Scan for the cell matching the given text and deliver its [x, y] coordinate at center. 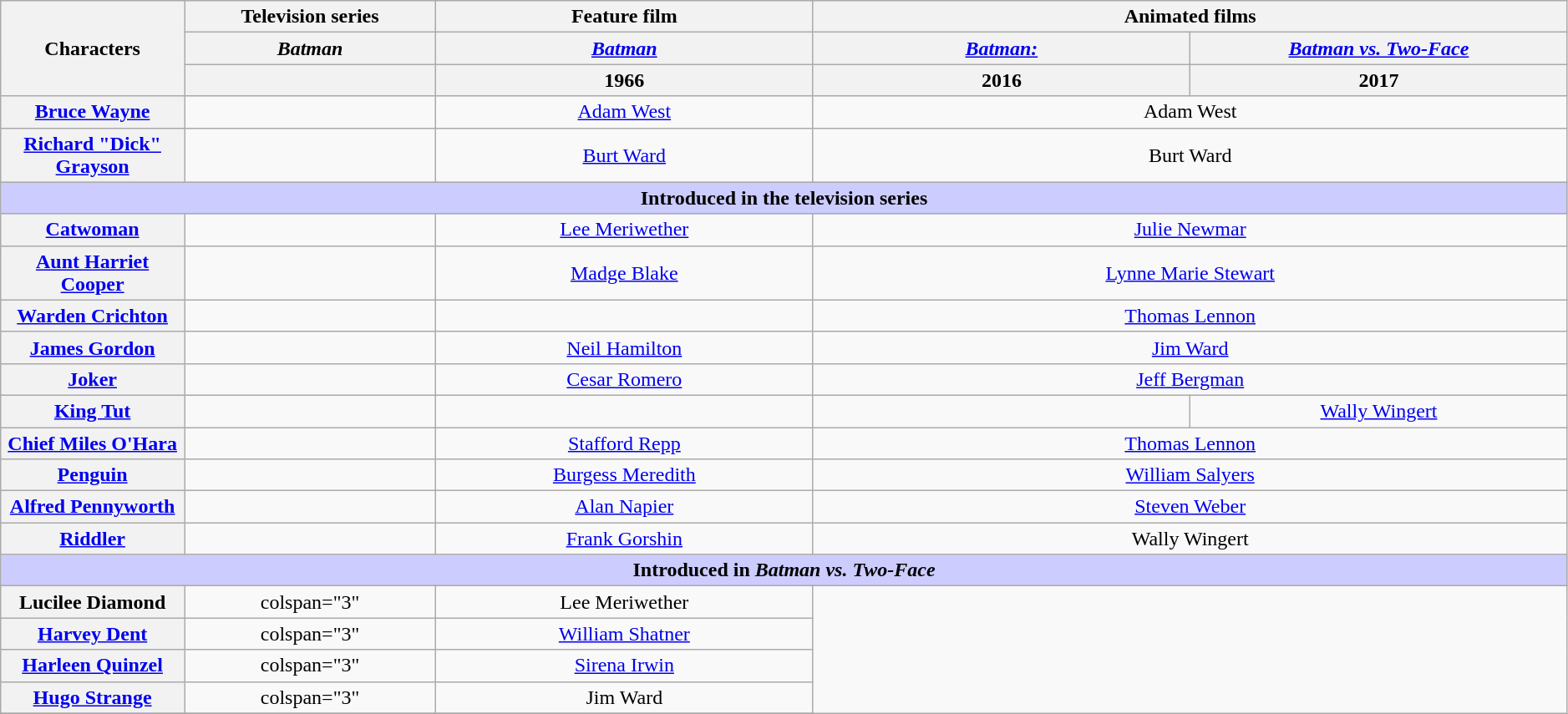
Alan Napier [625, 507]
Joker [93, 379]
Aunt Harriet Cooper [93, 272]
Feature film [625, 17]
Warden Crichton [93, 316]
Animated films [1190, 17]
Burgess Meredith [625, 475]
Batman: [1002, 48]
Chief Miles O'Hara [93, 443]
King Tut [93, 411]
Neil Hamilton [625, 347]
Cesar Romero [625, 379]
Stafford Repp [625, 443]
Sirena Irwin [625, 666]
Alfred Pennyworth [93, 507]
Lucilee Diamond [93, 602]
Introduced in the television series [784, 198]
Bruce Wayne [93, 112]
Characters [93, 48]
Frank Gorshin [625, 539]
Batman vs. Two-Face [1379, 48]
Hugo Strange [93, 697]
Richard "Dick" Grayson [93, 155]
Television series [309, 17]
Jeff Bergman [1190, 379]
2016 [1002, 80]
Harvey Dent [93, 634]
Lynne Marie Stewart [1190, 272]
Introduced in Batman vs. Two-Face [784, 570]
Julie Newmar [1190, 230]
1966 [625, 80]
Penguin [93, 475]
Steven Weber [1190, 507]
Catwoman [93, 230]
James Gordon [93, 347]
2017 [1379, 80]
Riddler [93, 539]
Harleen Quinzel [93, 666]
William Shatner [625, 634]
Madge Blake [625, 272]
William Salyers [1190, 475]
